Search for the cell housing the specified text and yield its [x, y] center coordinate. 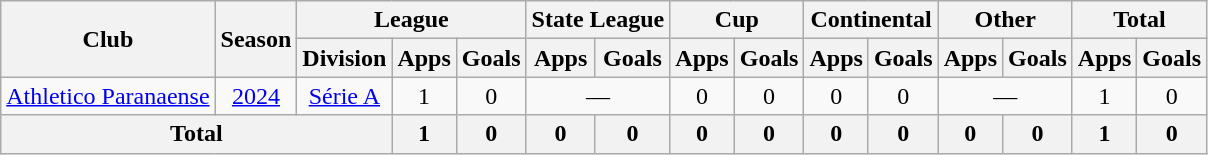
2024 [256, 96]
Season [256, 39]
State League [598, 20]
League [412, 20]
Série A [344, 96]
Continental [871, 20]
Cup [737, 20]
Club [108, 39]
Other [1005, 20]
Division [344, 58]
Athletico Paranaense [108, 96]
